From the cell containing the given text, extract its center point as [X, Y] coordinate. 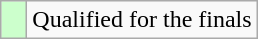
Qualified for the finals [142, 20]
